Scan for the cell matching the given text and deliver its [x, y] coordinate at center. 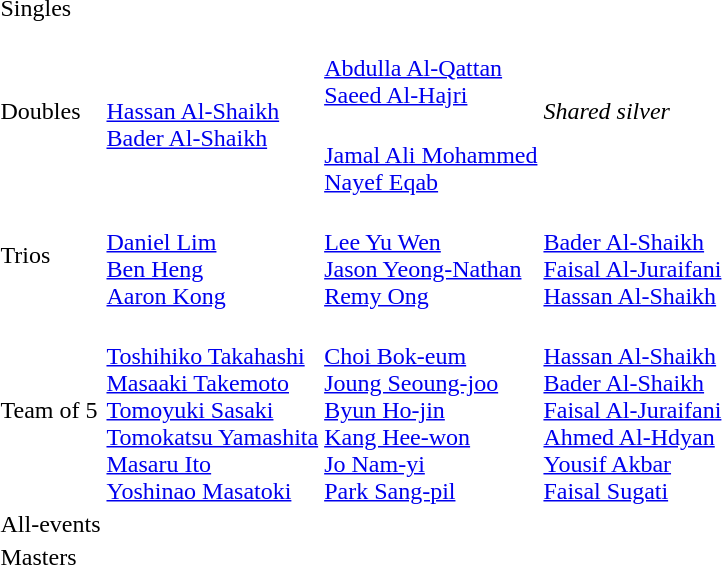
Toshihiko TakahashiMasaaki TakemotoTomoyuki SasakiTomokatsu YamashitaMasaru ItoYoshinao Masatoki [212, 410]
Lee Yu WenJason Yeong-NathanRemy Ong [431, 256]
Jamal Ali MohammedNayef Eqab [431, 155]
Hassan Al-ShaikhBader Al-Shaikh [212, 112]
Abdulla Al-QattanSaeed Al-Hajri [431, 68]
Choi Bok-eumJoung Seoung-jooByun Ho-jinKang Hee-wonJo Nam-yiPark Sang-pil [431, 410]
Daniel LimBen HengAaron Kong [212, 256]
